Determine the (x, y) coordinate at the center of the cell enclosing the given text.  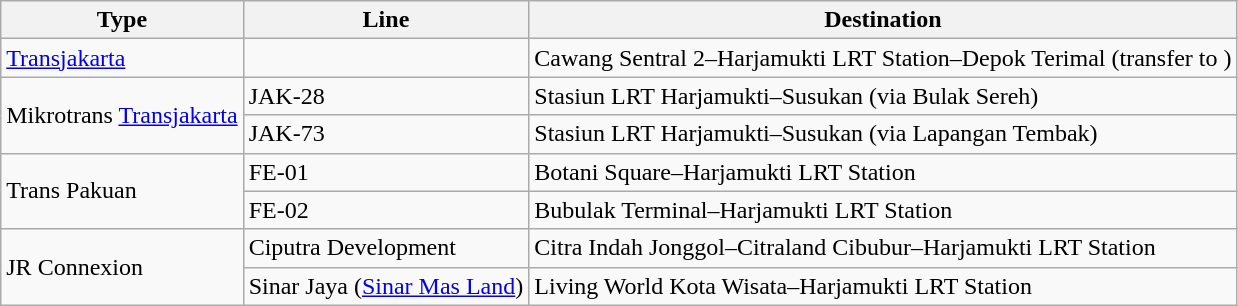
Bubulak Terminal–Harjamukti LRT Station (883, 210)
Stasiun LRT Harjamukti–Susukan (via Bulak Sereh) (883, 96)
FE-02 (386, 210)
Ciputra Development (386, 248)
Line (386, 20)
Botani Square–Harjamukti LRT Station (883, 172)
JAK-73 (386, 134)
Stasiun LRT Harjamukti–Susukan (via Lapangan Tembak) (883, 134)
Cawang Sentral 2–Harjamukti LRT Station–Depok Terimal (transfer to ) (883, 58)
Trans Pakuan (122, 191)
JR Connexion (122, 267)
FE-01 (386, 172)
Mikrotrans Transjakarta (122, 115)
JAK-28 (386, 96)
Citra Indah Jonggol–Citraland Cibubur–Harjamukti LRT Station (883, 248)
Living World Kota Wisata–Harjamukti LRT Station (883, 286)
Destination (883, 20)
Transjakarta (122, 58)
Sinar Jaya (Sinar Mas Land) (386, 286)
Type (122, 20)
